Capture the cell that displays the provided text and extract its (X, Y) central coordinate. 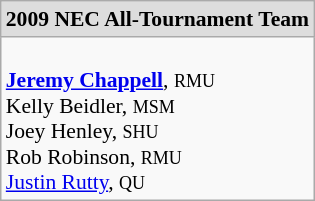
2009 NEC All-Tournament Team (158, 19)
Jeremy Chappell, RMU Kelly Beidler, MSM Joey Henley, SHU Rob Robinson, RMU Justin Rutty, QU (158, 118)
